Locate the cell with the specified text and output its (x, y) center coordinate. 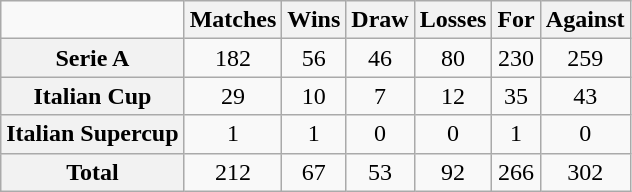
35 (516, 96)
Losses (453, 20)
43 (585, 96)
Total (92, 172)
302 (585, 172)
Italian Cup (92, 96)
Against (585, 20)
259 (585, 58)
7 (380, 96)
212 (233, 172)
12 (453, 96)
230 (516, 58)
Matches (233, 20)
182 (233, 58)
56 (314, 58)
46 (380, 58)
10 (314, 96)
Italian Supercup (92, 134)
Draw (380, 20)
53 (380, 172)
67 (314, 172)
29 (233, 96)
266 (516, 172)
80 (453, 58)
92 (453, 172)
Serie A (92, 58)
Wins (314, 20)
For (516, 20)
